Search for the cell housing the specified text and yield its (x, y) center coordinate. 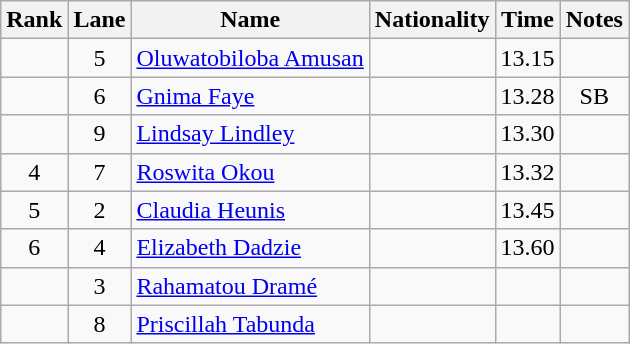
13.15 (528, 58)
Lane (100, 20)
Lindsay Lindley (250, 134)
13.28 (528, 96)
Rahamatou Dramé (250, 286)
3 (100, 286)
13.45 (528, 210)
8 (100, 324)
Rank (34, 20)
Priscillah Tabunda (250, 324)
Nationality (432, 20)
13.60 (528, 248)
2 (100, 210)
Gnima Faye (250, 96)
Roswita Okou (250, 172)
Oluwatobiloba Amusan (250, 58)
Notes (594, 20)
13.30 (528, 134)
9 (100, 134)
13.32 (528, 172)
Name (250, 20)
SB (594, 96)
Elizabeth Dadzie (250, 248)
Claudia Heunis (250, 210)
7 (100, 172)
Time (528, 20)
